Capture the cell that displays the provided text and extract its [X, Y] central coordinate. 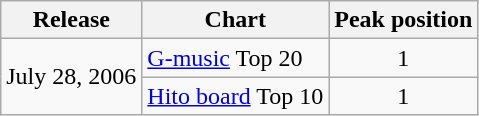
Peak position [404, 20]
Hito board Top 10 [236, 96]
G-music Top 20 [236, 58]
Release [72, 20]
July 28, 2006 [72, 77]
Chart [236, 20]
